Search for the cell housing the specified text and yield its (x, y) center coordinate. 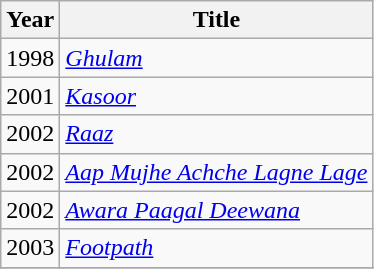
Footpath (216, 248)
Aap Mujhe Achche Lagne Lage (216, 172)
Ghulam (216, 58)
Title (216, 20)
Kasoor (216, 96)
1998 (30, 58)
Year (30, 20)
2001 (30, 96)
Awara Paagal Deewana (216, 210)
2003 (30, 248)
Raaz (216, 134)
